Find where the given text appears and provide that cell's center as (X, Y) coordinate. 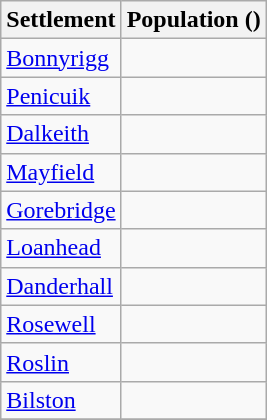
Rosewell (61, 324)
Dalkeith (61, 134)
Penicuik (61, 96)
Bilston (61, 400)
Mayfield (61, 172)
Gorebridge (61, 210)
Population () (194, 20)
Loanhead (61, 248)
Bonnyrigg (61, 58)
Danderhall (61, 286)
Roslin (61, 362)
Settlement (61, 20)
